Find where the given text appears and provide that cell's center as (X, Y) coordinate. 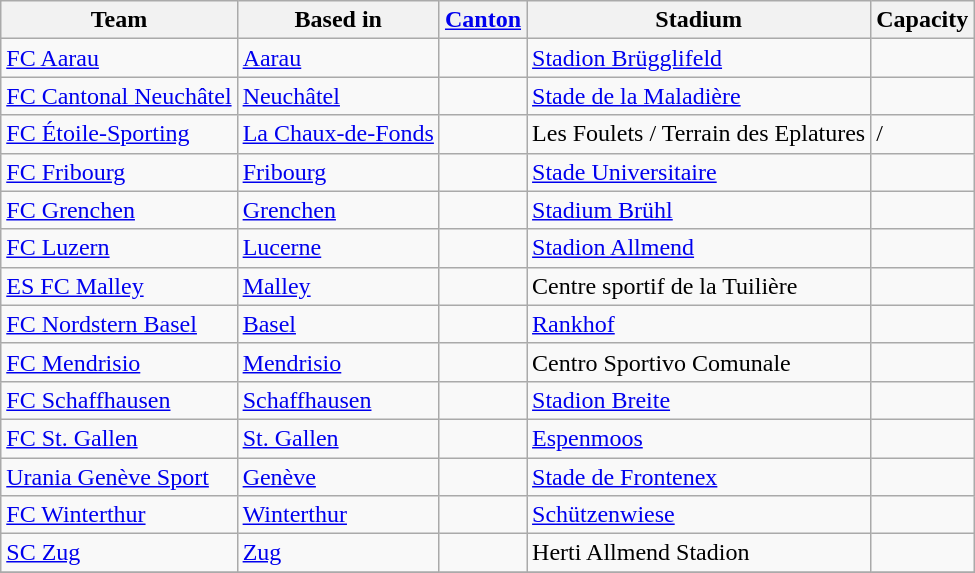
Stade Universitaire (699, 172)
Malley (338, 286)
Schaffhausen (338, 400)
/ (922, 134)
Fribourg (338, 172)
La Chaux-de-Fonds (338, 134)
FC Grenchen (119, 210)
Stadion Allmend (699, 248)
SC Zug (119, 553)
Lucerne (338, 248)
FC Cantonal Neuchâtel (119, 96)
Basel (338, 324)
St. Gallen (338, 438)
ES FC Malley (119, 286)
FC Mendrisio (119, 362)
FC St. Gallen (119, 438)
FC Étoile-Sporting (119, 134)
Stade de la Maladière (699, 96)
FC Schaffhausen (119, 400)
Espenmoos (699, 438)
Based in (338, 20)
Rankhof (699, 324)
Neuchâtel (338, 96)
Canton (482, 20)
FC Winterthur (119, 515)
Grenchen (338, 210)
Herti Allmend Stadion (699, 553)
FC Luzern (119, 248)
Genève (338, 477)
Aarau (338, 58)
Team (119, 20)
Urania Genève Sport (119, 477)
Stadium Brühl (699, 210)
Stadion Brügglifeld (699, 58)
Winterthur (338, 515)
FC Fribourg (119, 172)
Mendrisio (338, 362)
Capacity (922, 20)
Stadion Breite (699, 400)
FC Nordstern Basel (119, 324)
Stadium (699, 20)
Centre sportif de la Tuilière (699, 286)
Schützenwiese (699, 515)
Les Foulets / Terrain des Eplatures (699, 134)
Centro Sportivo Comunale (699, 362)
Stade de Frontenex (699, 477)
Zug (338, 553)
FC Aarau (119, 58)
